Search for the cell housing the specified text and yield its (X, Y) center coordinate. 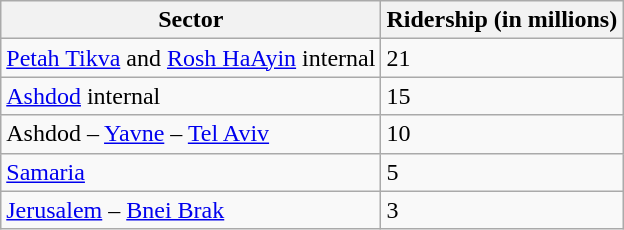
Ashdod – Yavne – Tel Aviv (191, 134)
5 (502, 172)
Samaria (191, 172)
Sector (191, 20)
Ridership (in millions) (502, 20)
Ashdod internal (191, 96)
3 (502, 210)
21 (502, 58)
Petah Tikva and Rosh HaAyin internal (191, 58)
15 (502, 96)
Jerusalem – Bnei Brak (191, 210)
10 (502, 134)
